For the text-containing cell, return its midpoint in [x, y] coordinate format. 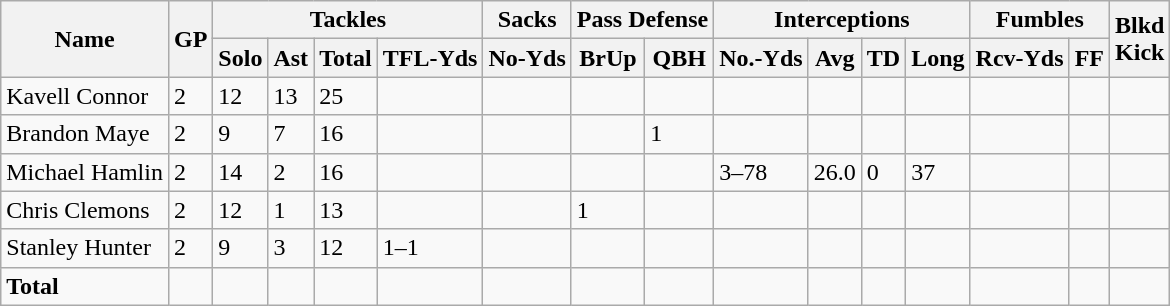
7 [291, 134]
Brandon Maye [85, 134]
Michael Hamlin [85, 172]
FF [1089, 58]
25 [346, 96]
Stanley Hunter [85, 248]
Kavell Connor [85, 96]
1–1 [430, 248]
Name [85, 39]
GP [190, 39]
BlkdKick [1139, 39]
No-Yds [527, 58]
Tackles [348, 20]
Avg [834, 58]
Chris Clemons [85, 210]
14 [240, 172]
26.0 [834, 172]
Ast [291, 58]
37 [938, 172]
3–78 [761, 172]
No.-Yds [761, 58]
Long [938, 58]
Fumbles [1040, 20]
Solo [240, 58]
Interceptions [842, 20]
QBH [680, 58]
0 [883, 172]
3 [291, 248]
Sacks [527, 20]
Pass Defense [642, 20]
TFL-Yds [430, 58]
Rcv-Yds [1020, 58]
BrUp [608, 58]
TD [883, 58]
